From the cell containing the given text, extract its center point as (X, Y) coordinate. 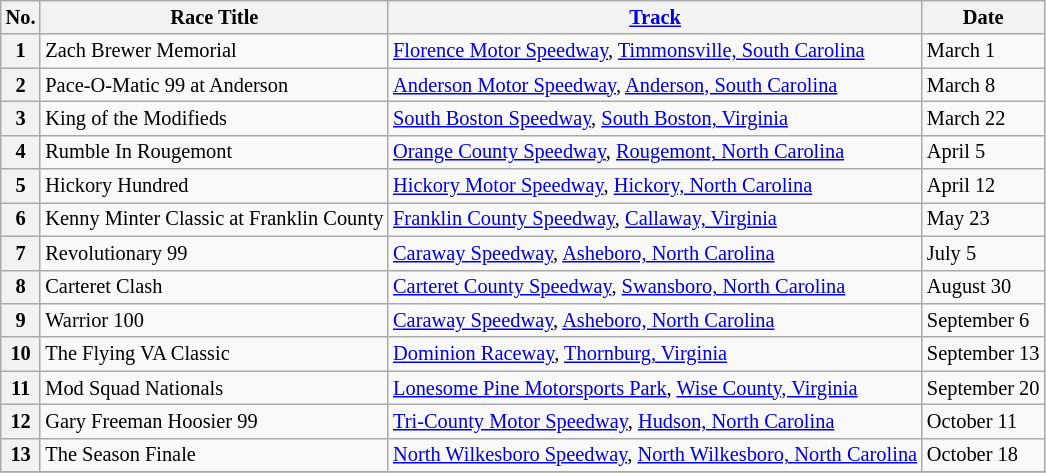
Mod Squad Nationals (214, 388)
Hickory Motor Speedway, Hickory, North Carolina (655, 186)
Anderson Motor Speedway, Anderson, South Carolina (655, 85)
3 (21, 118)
Track (655, 17)
1 (21, 51)
August 30 (983, 287)
Pace-O-Matic 99 at Anderson (214, 85)
10 (21, 354)
South Boston Speedway, South Boston, Virginia (655, 118)
March 22 (983, 118)
The Flying VA Classic (214, 354)
Rumble In Rougemont (214, 152)
Hickory Hundred (214, 186)
May 23 (983, 219)
March 1 (983, 51)
March 8 (983, 85)
Tri-County Motor Speedway, Hudson, North Carolina (655, 421)
5 (21, 186)
Orange County Speedway, Rougemont, North Carolina (655, 152)
Date (983, 17)
September 6 (983, 320)
The Season Finale (214, 455)
Carteret Clash (214, 287)
Gary Freeman Hoosier 99 (214, 421)
No. (21, 17)
October 11 (983, 421)
Dominion Raceway, Thornburg, Virginia (655, 354)
King of the Modifieds (214, 118)
Kenny Minter Classic at Franklin County (214, 219)
July 5 (983, 253)
April 5 (983, 152)
September 20 (983, 388)
9 (21, 320)
October 18 (983, 455)
Zach Brewer Memorial (214, 51)
Warrior 100 (214, 320)
4 (21, 152)
Revolutionary 99 (214, 253)
North Wilkesboro Speedway, North Wilkesboro, North Carolina (655, 455)
April 12 (983, 186)
2 (21, 85)
Franklin County Speedway, Callaway, Virginia (655, 219)
Florence Motor Speedway, Timmonsville, South Carolina (655, 51)
September 13 (983, 354)
Lonesome Pine Motorsports Park, Wise County, Virginia (655, 388)
6 (21, 219)
11 (21, 388)
8 (21, 287)
12 (21, 421)
7 (21, 253)
Race Title (214, 17)
13 (21, 455)
Carteret County Speedway, Swansboro, North Carolina (655, 287)
